Determine the (X, Y) coordinate at the center of the cell enclosing the given text.  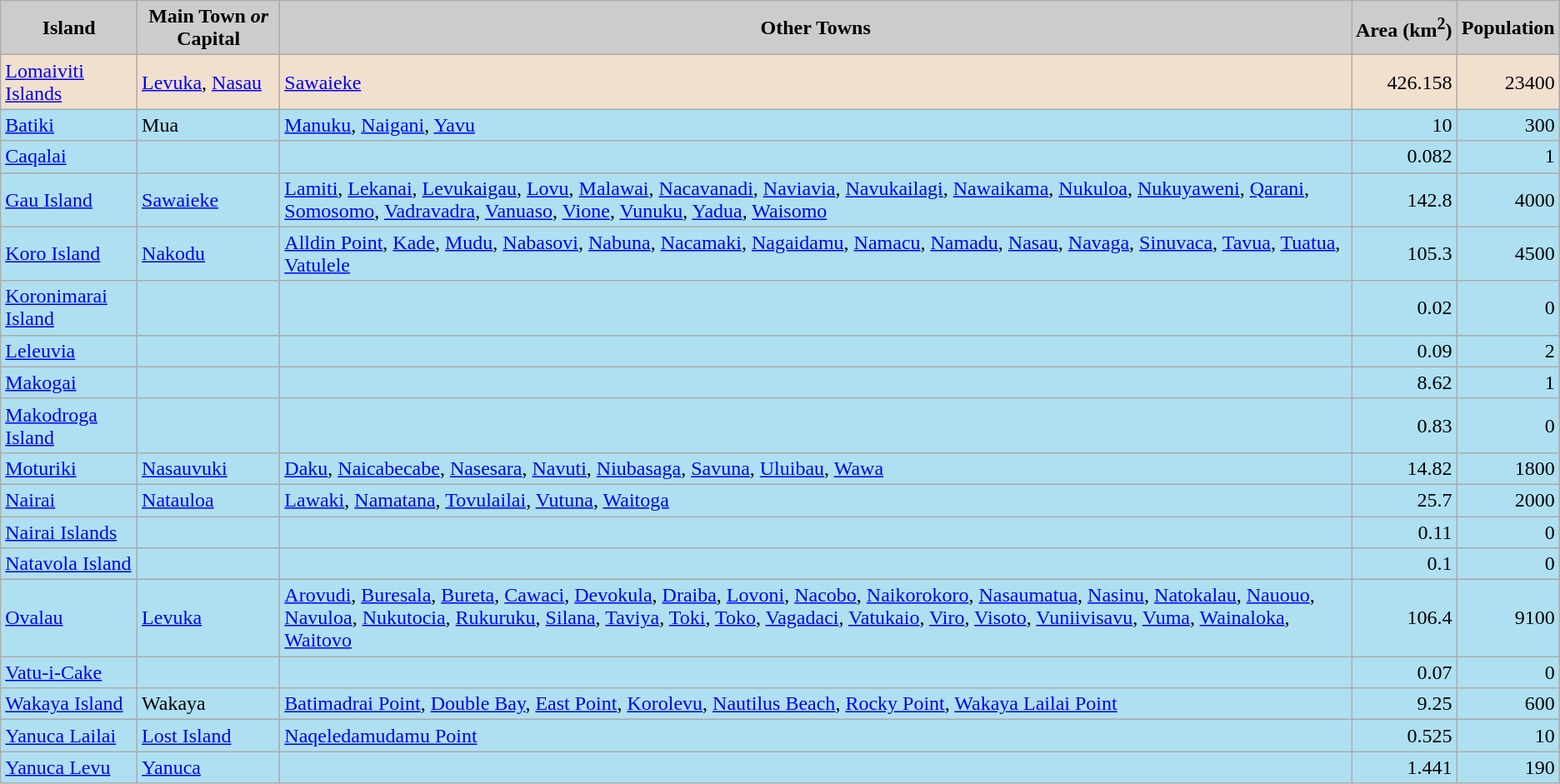
106.4 (1405, 618)
1800 (1508, 468)
Caqalai (69, 157)
9.25 (1405, 704)
Makodroga Island (69, 425)
2 (1508, 351)
0.082 (1405, 157)
Wakaya Island (69, 704)
Other Towns (816, 28)
Levuka (208, 618)
2000 (1508, 500)
25.7 (1405, 500)
Nairai (69, 500)
14.82 (1405, 468)
Daku, Naicabecabe, Nasesara, Navuti, Niubasaga, Savuna, Uluibau, Wawa (816, 468)
Ovalau (69, 618)
Lawaki, Namatana, Tovulailai, Vutuna, Waitoga (816, 500)
300 (1508, 125)
0.83 (1405, 425)
9100 (1508, 618)
Moturiki (69, 468)
8.62 (1405, 382)
Alldin Point, Kade, Mudu, Nabasovi, Nabuna, Nacamaki, Nagaidamu, Namacu, Namadu, Nasau, Navaga, Sinuvaca, Tavua, Tuatua, Vatulele (816, 253)
142.8 (1405, 200)
Yanuca Lailai (69, 736)
Batiki (69, 125)
Vatu-i-Cake (69, 672)
0.11 (1405, 532)
Wakaya (208, 704)
Levuka, Nasau (208, 82)
Population (1508, 28)
Koronimarai Island (69, 308)
Lost Island (208, 736)
Lomaiviti Islands (69, 82)
Natavola Island (69, 564)
4000 (1508, 200)
Area (km2) (1405, 28)
600 (1508, 704)
Makogai (69, 382)
Gau Island (69, 200)
Natauloa (208, 500)
Naqeledamudamu Point (816, 736)
23400 (1508, 82)
Nasauvuki (208, 468)
426.158 (1405, 82)
1.441 (1405, 767)
4500 (1508, 253)
Mua (208, 125)
Main Town or Capital (208, 28)
Koro Island (69, 253)
Leleuvia (69, 351)
0.09 (1405, 351)
0.1 (1405, 564)
Nairai Islands (69, 532)
0.07 (1405, 672)
0.525 (1405, 736)
Batimadrai Point, Double Bay, East Point, Korolevu, Nautilus Beach, Rocky Point, Wakaya Lailai Point (816, 704)
Island (69, 28)
190 (1508, 767)
0.02 (1405, 308)
Manuku, Naigani, Yavu (816, 125)
Nakodu (208, 253)
Yanuca (208, 767)
Yanuca Levu (69, 767)
105.3 (1405, 253)
